Capture the cell that displays the provided text and extract its [x, y] central coordinate. 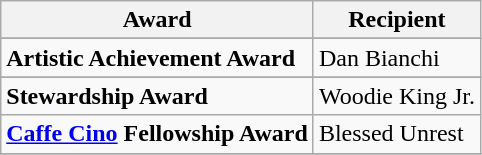
Caffe Cino Fellowship Award [158, 134]
Blessed Unrest [396, 134]
Award [158, 20]
Stewardship Award [158, 96]
Artistic Achievement Award [158, 58]
Dan Bianchi [396, 58]
Recipient [396, 20]
Woodie King Jr. [396, 96]
